Find where the given text appears and provide that cell's center as (x, y) coordinate. 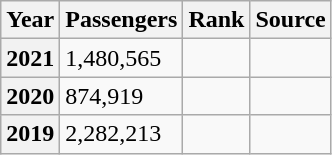
874,919 (122, 96)
Source (290, 20)
2,282,213 (122, 134)
2019 (30, 134)
2020 (30, 96)
1,480,565 (122, 58)
2021 (30, 58)
Passengers (122, 20)
Rank (216, 20)
Year (30, 20)
